Capture the cell that displays the provided text and extract its [X, Y] central coordinate. 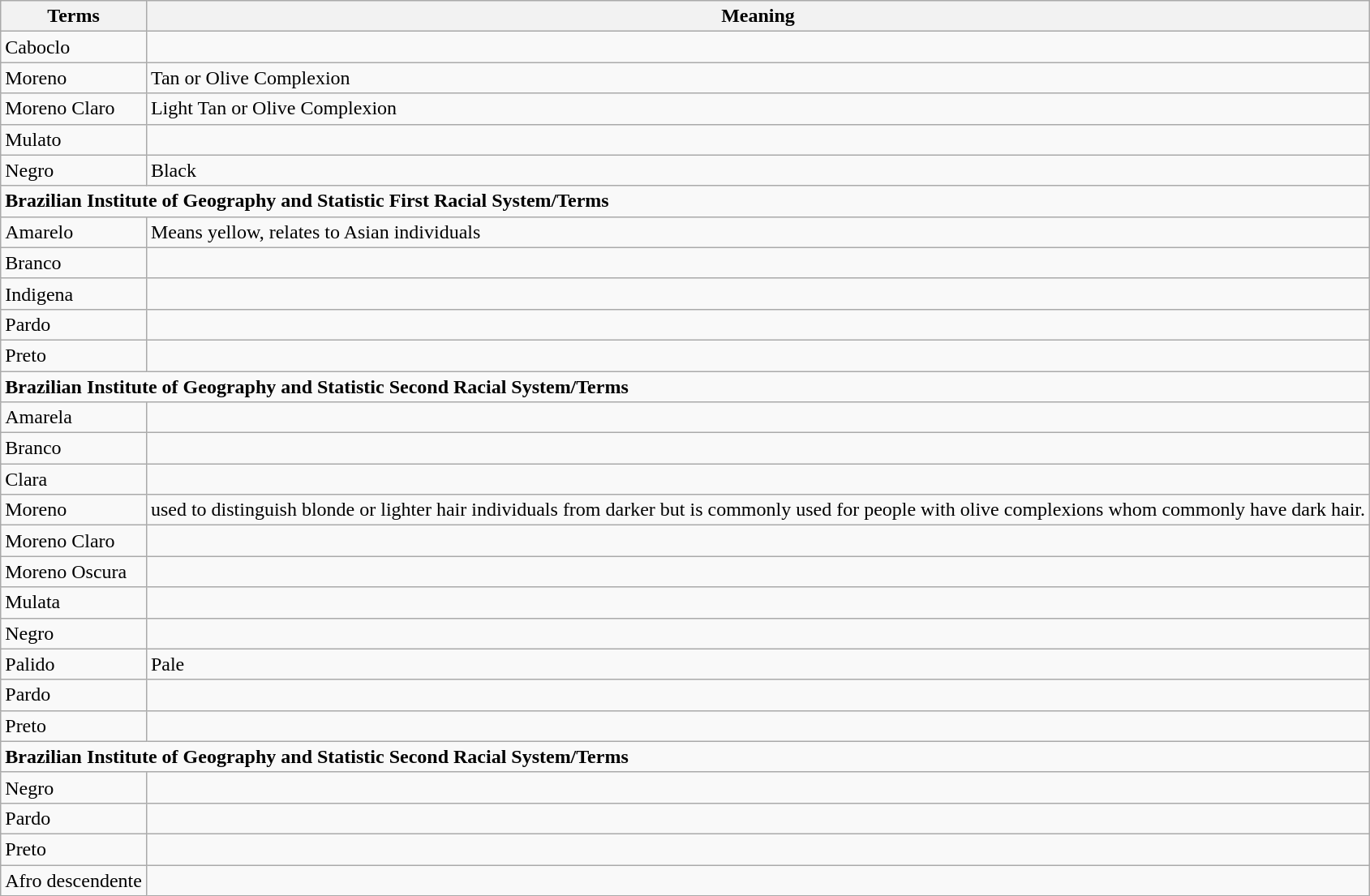
Light Tan or Olive Complexion [758, 109]
Moreno Oscura [74, 572]
Afro descendente [74, 880]
Clara [74, 479]
Pale [758, 664]
Amarela [74, 418]
Mulato [74, 139]
Terms [74, 16]
Means yellow, relates to Asian individuals [758, 232]
Indigena [74, 294]
Caboclo [74, 47]
Brazilian Institute of Geography and Statistic First Racial System/Terms [685, 201]
Tan or Olive Complexion [758, 78]
Palido [74, 664]
Amarelo [74, 232]
Black [758, 170]
Mulata [74, 602]
Meaning [758, 16]
